Extract the [X, Y] coordinate from the center of the cell holding the provided text.  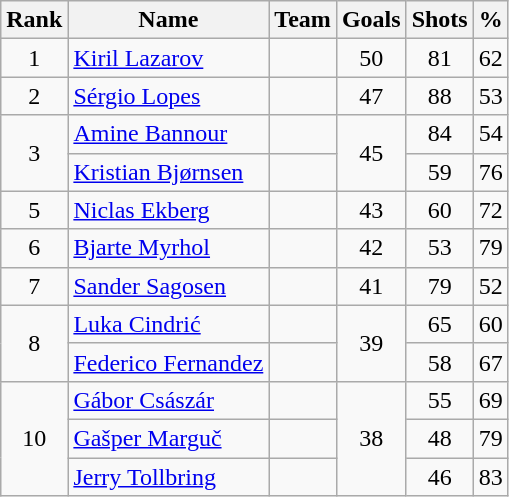
48 [440, 438]
81 [440, 58]
5 [34, 210]
Kristian Bjørnsen [168, 172]
46 [440, 477]
52 [490, 286]
Luka Cindrić [168, 324]
6 [34, 248]
88 [440, 96]
76 [490, 172]
84 [440, 134]
45 [371, 153]
42 [371, 248]
65 [440, 324]
39 [371, 343]
Goals [371, 20]
Rank [34, 20]
Gábor Császár [168, 400]
41 [371, 286]
Name [168, 20]
Team [303, 20]
8 [34, 343]
10 [34, 438]
Bjarte Myrhol [168, 248]
Amine Bannour [168, 134]
7 [34, 286]
1 [34, 58]
% [490, 20]
Kiril Lazarov [168, 58]
2 [34, 96]
62 [490, 58]
Shots [440, 20]
72 [490, 210]
Gašper Marguč [168, 438]
Sérgio Lopes [168, 96]
54 [490, 134]
58 [440, 362]
Federico Fernandez [168, 362]
3 [34, 153]
55 [440, 400]
69 [490, 400]
38 [371, 438]
Niclas Ekberg [168, 210]
83 [490, 477]
Jerry Tollbring [168, 477]
59 [440, 172]
Sander Sagosen [168, 286]
50 [371, 58]
43 [371, 210]
67 [490, 362]
47 [371, 96]
